Provide the (X, Y) coordinate of the cell's center where the given text is located.  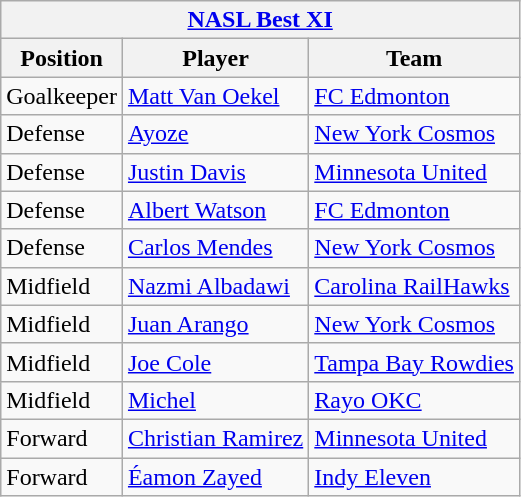
Éamon Zayed (215, 477)
Indy Eleven (414, 477)
Ayoze (215, 134)
Juan Arango (215, 324)
NASL Best XI (260, 20)
Michel (215, 400)
Tampa Bay Rowdies (414, 362)
Albert Watson (215, 210)
Carolina RailHawks (414, 286)
Nazmi Albadawi (215, 286)
Position (62, 58)
Matt Van Oekel (215, 96)
Christian Ramirez (215, 438)
Player (215, 58)
Rayo OKC (414, 400)
Goalkeeper (62, 96)
Joe Cole (215, 362)
Carlos Mendes (215, 248)
Team (414, 58)
Justin Davis (215, 172)
